From the cell containing the given text, extract its center point as [X, Y] coordinate. 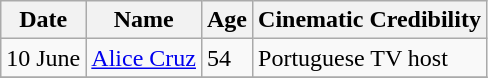
Date [44, 20]
Age [226, 20]
Name [144, 20]
Portuguese TV host [370, 58]
Cinematic Credibility [370, 20]
Alice Cruz [144, 58]
10 June [44, 58]
54 [226, 58]
